For the text-containing cell, return its midpoint in [X, Y] coordinate format. 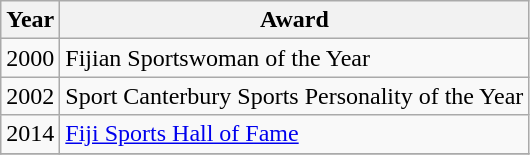
Fijian Sportswoman of the Year [294, 58]
Year [30, 20]
Fiji Sports Hall of Fame [294, 134]
Award [294, 20]
2000 [30, 58]
2002 [30, 96]
2014 [30, 134]
Sport Canterbury Sports Personality of the Year [294, 96]
